Find where the given text appears and provide that cell's center as (x, y) coordinate. 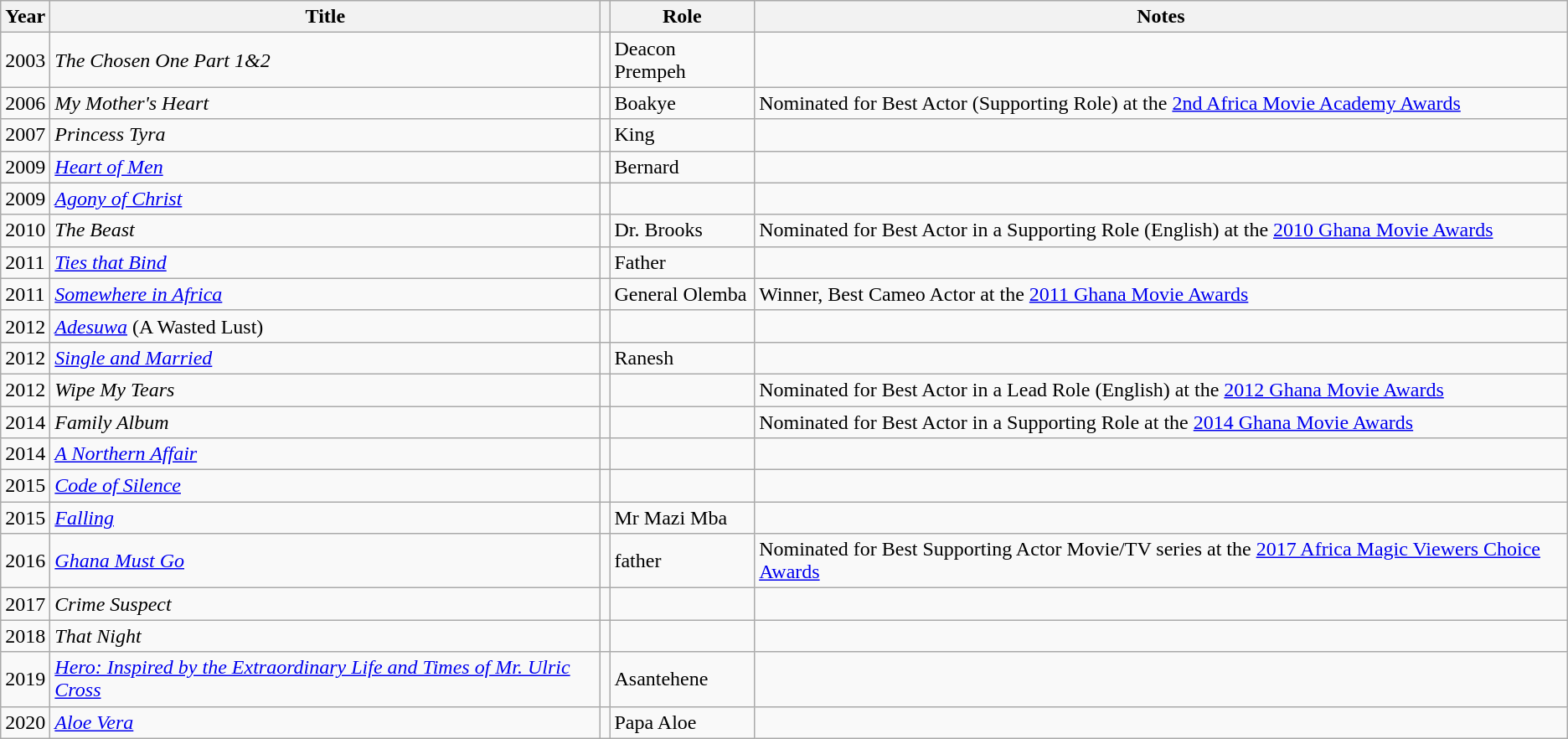
Ghana Must Go (325, 561)
2016 (25, 561)
Aloe Vera (325, 722)
Father (682, 262)
Dr. Brooks (682, 230)
Agony of Christ (325, 199)
2003 (25, 60)
Nominated for Best Actor in a Lead Role (English) at the 2012 Ghana Movie Awards (1161, 390)
Asantehene (682, 679)
Nominated for Best Actor (Supporting Role) at the 2nd Africa Movie Academy Awards (1161, 103)
2018 (25, 636)
Crime Suspect (325, 604)
King (682, 135)
Somewhere in Africa (325, 294)
Papa Aloe (682, 722)
Role (682, 17)
2020 (25, 722)
A Northern Affair (325, 454)
Princess Tyra (325, 135)
2019 (25, 679)
Title (325, 17)
The Chosen One Part 1&2 (325, 60)
Notes (1161, 17)
My Mother's Heart (325, 103)
2010 (25, 230)
The Beast (325, 230)
2007 (25, 135)
father (682, 561)
Falling (325, 518)
Winner, Best Cameo Actor at the 2011 Ghana Movie Awards (1161, 294)
Ranesh (682, 358)
Heart of Men (325, 167)
Bernard (682, 167)
That Night (325, 636)
Boakye (682, 103)
Code of Silence (325, 486)
Deacon Prempeh (682, 60)
Hero: Inspired by the Extraordinary Life and Times of Mr. Ulric Cross (325, 679)
Year (25, 17)
Nominated for Best Actor in a Supporting Role (English) at the 2010 Ghana Movie Awards (1161, 230)
2006 (25, 103)
Mr Mazi Mba (682, 518)
Single and Married (325, 358)
Adesuwa (A Wasted Lust) (325, 326)
Family Album (325, 421)
Ties that Bind (325, 262)
Nominated for Best Supporting Actor Movie/TV series at the 2017 Africa Magic Viewers Choice Awards (1161, 561)
General Olemba (682, 294)
Nominated for Best Actor in a Supporting Role at the 2014 Ghana Movie Awards (1161, 421)
Wipe My Tears (325, 390)
2017 (25, 604)
